Locate the cell with the specified text and output its [x, y] center coordinate. 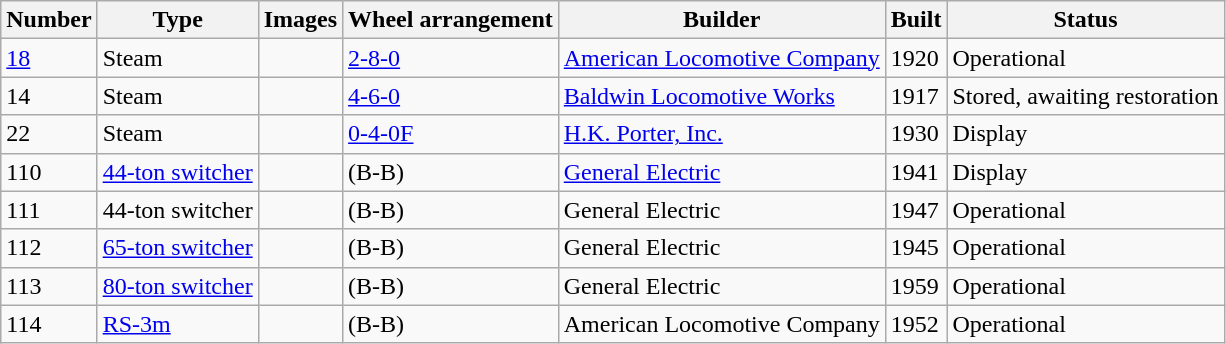
114 [49, 324]
1917 [916, 96]
Baldwin Locomotive Works [722, 96]
Built [916, 20]
Stored, awaiting restoration [1086, 96]
1945 [916, 248]
1941 [916, 172]
1947 [916, 210]
111 [49, 210]
1952 [916, 324]
110 [49, 172]
4-6-0 [451, 96]
Wheel arrangement [451, 20]
65-ton switcher [178, 248]
1920 [916, 58]
H.K. Porter, Inc. [722, 134]
80-ton switcher [178, 286]
Status [1086, 20]
22 [49, 134]
RS-3m [178, 324]
Type [178, 20]
2-8-0 [451, 58]
112 [49, 248]
18 [49, 58]
Number [49, 20]
Builder [722, 20]
Images [300, 20]
14 [49, 96]
1959 [916, 286]
0-4-0F [451, 134]
113 [49, 286]
1930 [916, 134]
